Pinpoint the cell where the given text exists, returning its [x, y] midpoint coordinate. 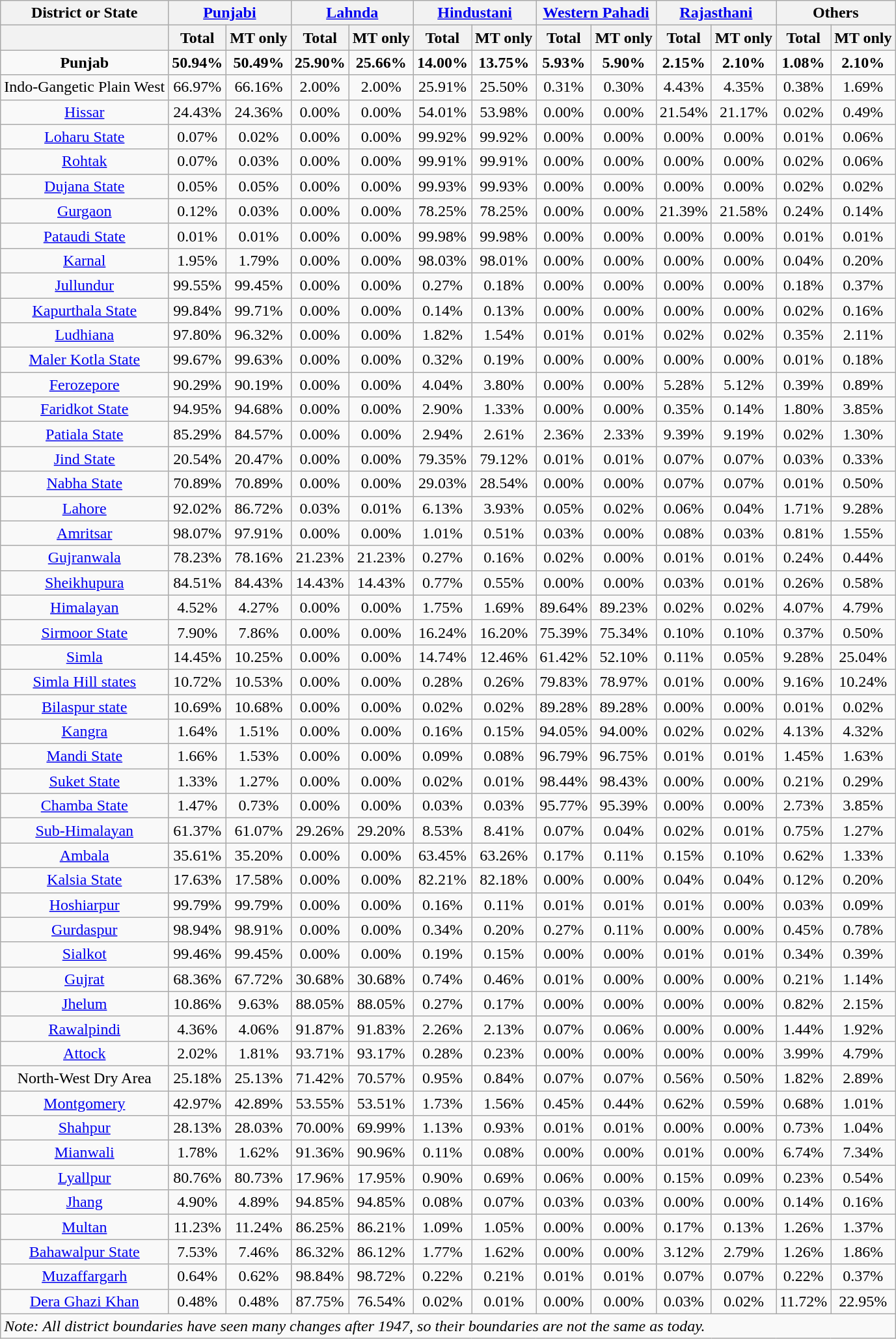
66.16% [259, 87]
98.03% [442, 260]
93.71% [320, 1053]
4.27% [259, 607]
Maler Kotla State [85, 360]
1.64% [198, 732]
9.19% [743, 434]
2.73% [804, 806]
Gujranwala [85, 558]
61.42% [563, 657]
28.03% [259, 1128]
9.63% [259, 1004]
76.54% [381, 1301]
1.13% [442, 1128]
98.94% [198, 930]
Bahawalpur State [85, 1252]
Simla Hill states [85, 682]
7.34% [863, 1153]
53.55% [320, 1103]
1.75% [442, 607]
10.69% [198, 706]
Hissar [85, 112]
4.13% [804, 732]
17.96% [320, 1178]
Ludhiana [85, 335]
Kangra [85, 732]
10.25% [259, 657]
94.68% [259, 409]
7.90% [198, 632]
5.12% [743, 385]
1.44% [804, 1028]
52.10% [623, 657]
2.36% [563, 434]
0.74% [442, 979]
90.29% [198, 385]
61.07% [259, 831]
98.07% [198, 533]
14.00% [442, 62]
0.77% [442, 583]
2.02% [198, 1053]
2.61% [504, 434]
1.92% [863, 1028]
1.78% [198, 1153]
63.45% [442, 855]
86.32% [320, 1252]
25.66% [381, 62]
1.81% [259, 1053]
Dujana State [85, 186]
Western Pahadi [596, 13]
78.16% [259, 558]
25.50% [504, 87]
1.66% [198, 756]
0.54% [863, 1178]
Chamba State [85, 806]
10.68% [259, 706]
13.75% [504, 62]
8.41% [504, 831]
Montgomery [85, 1103]
0.90% [442, 1178]
Gujrat [85, 979]
53.98% [504, 112]
1.79% [259, 260]
11.23% [198, 1227]
Others [835, 13]
Gurgaon [85, 211]
98.43% [623, 781]
11.24% [259, 1227]
Suket State [85, 781]
94.05% [563, 732]
Simla [85, 657]
2.79% [743, 1252]
99.46% [198, 954]
84.43% [259, 583]
10.86% [198, 1004]
86.72% [259, 508]
1.77% [442, 1252]
4.35% [743, 87]
17.95% [381, 1178]
Attock [85, 1053]
94.95% [198, 409]
1.63% [863, 756]
Jullundur [85, 285]
0.93% [504, 1128]
97.91% [259, 533]
79.83% [563, 682]
92.02% [198, 508]
Shahpur [85, 1128]
70.00% [320, 1128]
8.53% [442, 831]
1.09% [442, 1227]
Pataudi State [85, 236]
Punjab [85, 62]
5.93% [563, 62]
4.52% [198, 607]
20.54% [198, 459]
Note: All district boundaries have seen many changes after 1947, so their boundaries are not the same as today. [448, 1326]
10.72% [198, 682]
79.35% [442, 459]
0.38% [804, 87]
24.43% [198, 112]
1.53% [259, 756]
28.54% [504, 484]
Sialkot [85, 954]
97.80% [198, 335]
0.29% [863, 781]
Ferozepore [85, 385]
7.53% [198, 1252]
0.59% [743, 1103]
42.89% [259, 1103]
99.63% [259, 360]
Faridkot State [85, 409]
3.80% [504, 385]
99.55% [198, 285]
1.73% [442, 1103]
89.23% [623, 607]
99.71% [259, 311]
98.91% [259, 930]
Lahnda [352, 13]
54.01% [442, 112]
16.24% [442, 632]
35.61% [198, 855]
96.32% [259, 335]
78.23% [198, 558]
85.29% [198, 434]
Jind State [85, 459]
Sirmoor State [85, 632]
75.39% [563, 632]
Multan [85, 1227]
0.64% [198, 1277]
82.18% [504, 880]
0.68% [804, 1103]
6.13% [442, 508]
86.12% [381, 1252]
1.71% [804, 508]
66.97% [198, 87]
Hoshiarpur [85, 905]
Kalsia State [85, 880]
0.55% [504, 583]
0.30% [623, 87]
2.13% [504, 1028]
95.39% [623, 806]
29.26% [320, 831]
50.94% [198, 62]
28.13% [198, 1128]
0.75% [804, 831]
67.72% [259, 979]
98.44% [563, 781]
4.04% [442, 385]
79.12% [504, 459]
Jhelum [85, 1004]
25.04% [863, 657]
1.08% [804, 62]
0.78% [863, 930]
2.89% [863, 1078]
0.33% [863, 459]
Muzaffargarh [85, 1277]
9.16% [804, 682]
99.84% [198, 311]
35.20% [259, 855]
District or State [85, 13]
Sheikhupura [85, 583]
17.63% [198, 880]
94.00% [623, 732]
2.94% [442, 434]
2.90% [442, 409]
5.28% [683, 385]
1.30% [863, 434]
21.39% [683, 211]
90.19% [259, 385]
29.20% [381, 831]
0.46% [504, 979]
99.67% [198, 360]
5.90% [623, 62]
1.86% [863, 1252]
86.21% [381, 1227]
1.95% [198, 260]
29.03% [442, 484]
16.20% [504, 632]
Kapurthala State [85, 311]
1.04% [863, 1128]
63.26% [504, 855]
0.51% [504, 533]
9.39% [683, 434]
61.37% [198, 831]
Sub-Himalayan [85, 831]
6.74% [804, 1153]
1.14% [863, 979]
7.46% [259, 1252]
91.83% [381, 1028]
Punjabi [230, 13]
68.36% [198, 979]
Gurdaspur [85, 930]
0.69% [504, 1178]
1.56% [504, 1103]
Loharu State [85, 137]
14.45% [198, 657]
90.96% [381, 1153]
1.45% [804, 756]
3.93% [504, 508]
91.87% [320, 1028]
Dera Ghazi Khan [85, 1301]
25.91% [442, 87]
Himalayan [85, 607]
Indo-Gangetic Plain West [85, 87]
80.73% [259, 1178]
2.33% [623, 434]
25.18% [198, 1078]
50.49% [259, 62]
Rajasthani [716, 13]
10.53% [259, 682]
0.82% [804, 1004]
25.90% [320, 62]
69.99% [381, 1128]
Patiala State [85, 434]
North-West Dry Area [85, 1078]
21.58% [743, 211]
25.13% [259, 1078]
11.72% [804, 1301]
Rawalpindi [85, 1028]
98.01% [504, 260]
84.57% [259, 434]
93.17% [381, 1053]
14.74% [442, 657]
86.25% [320, 1227]
96.75% [623, 756]
0.32% [442, 360]
4.43% [683, 87]
2.11% [863, 335]
22.95% [863, 1301]
3.99% [804, 1053]
7.86% [259, 632]
91.36% [320, 1153]
Hindustani [474, 13]
89.64% [563, 607]
80.76% [198, 1178]
0.49% [863, 112]
70.57% [381, 1078]
98.84% [320, 1277]
98.72% [381, 1277]
Bilaspur state [85, 706]
4.06% [259, 1028]
10.24% [863, 682]
12.46% [504, 657]
21.54% [683, 112]
Amritsar [85, 533]
0.95% [442, 1078]
24.36% [259, 112]
Nabha State [85, 484]
3.12% [683, 1252]
71.42% [320, 1078]
87.75% [320, 1301]
53.51% [381, 1103]
1.37% [863, 1227]
0.31% [563, 87]
1.55% [863, 533]
4.36% [198, 1028]
4.07% [804, 607]
2.26% [442, 1028]
Mandi State [85, 756]
42.97% [198, 1103]
0.84% [504, 1078]
4.32% [863, 732]
Lyallpur [85, 1178]
0.56% [683, 1078]
1.54% [504, 335]
Mianwali [85, 1153]
20.47% [259, 459]
Ambala [85, 855]
78.97% [623, 682]
1.80% [804, 409]
0.58% [863, 583]
Lahore [85, 508]
Karnal [85, 260]
1.05% [504, 1227]
21.17% [743, 112]
0.89% [863, 385]
4.90% [198, 1202]
96.79% [563, 756]
Jhang [85, 1202]
1.51% [259, 732]
17.58% [259, 880]
82.21% [442, 880]
84.51% [198, 583]
0.81% [804, 533]
95.77% [563, 806]
1.47% [198, 806]
75.34% [623, 632]
Rohtak [85, 161]
4.89% [259, 1202]
